Locate the cell with the specified text and output its [x, y] center coordinate. 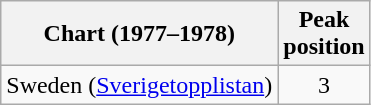
Peakposition [324, 34]
Chart (1977–1978) [140, 34]
3 [324, 85]
Sweden (Sverigetopplistan) [140, 85]
